Find where the given text appears and provide that cell's center as [x, y] coordinate. 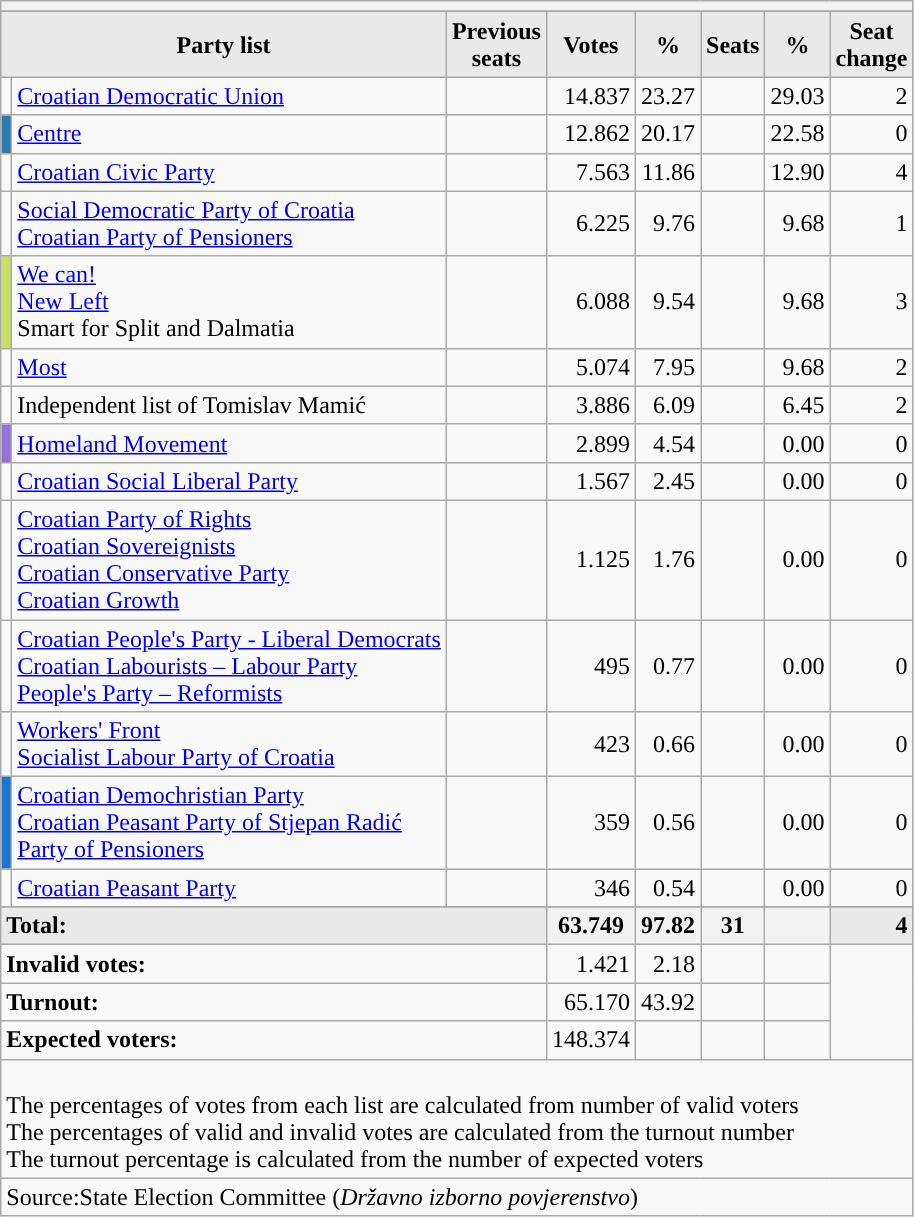
423 [590, 744]
Previousseats [496, 44]
2.899 [590, 443]
6.088 [590, 302]
0.77 [668, 666]
Croatian People's Party - Liberal DemocratsCroatian Labourists – Labour PartyPeople's Party – Reformists [230, 666]
Croatian Social Liberal Party [230, 481]
9.54 [668, 302]
Turnout: [274, 1002]
1.76 [668, 560]
Seats [732, 44]
Croatian Demochristian Party Croatian Peasant Party of Stjepan RadićParty of Pensioners [230, 823]
0.66 [668, 744]
2.45 [668, 481]
Most [230, 367]
1.567 [590, 481]
12.90 [798, 172]
9.76 [668, 224]
Expected voters: [274, 1040]
65.170 [590, 1002]
Independent list of Tomislav Mamić [230, 405]
6.45 [798, 405]
Source:State Election Committee (Državno izborno povjerenstvo) [457, 1197]
29.03 [798, 96]
3.886 [590, 405]
Croatian Civic Party [230, 172]
Invalid votes: [274, 964]
20.17 [668, 134]
148.374 [590, 1040]
Croatian Party of RightsCroatian SovereignistsCroatian Conservative PartyCroatian Growth [230, 560]
1.125 [590, 560]
31 [732, 926]
97.82 [668, 926]
7.95 [668, 367]
Croatian Peasant Party [230, 888]
12.862 [590, 134]
6.225 [590, 224]
4.54 [668, 443]
23.27 [668, 96]
11.86 [668, 172]
Total: [274, 926]
Croatian Democratic Union [230, 96]
1.421 [590, 964]
5.074 [590, 367]
Party list [224, 44]
63.749 [590, 926]
Workers' FrontSocialist Labour Party of Croatia [230, 744]
22.58 [798, 134]
0.56 [668, 823]
2.18 [668, 964]
Homeland Movement [230, 443]
0.54 [668, 888]
359 [590, 823]
1 [872, 224]
346 [590, 888]
7.563 [590, 172]
6.09 [668, 405]
43.92 [668, 1002]
We can!New Left Smart for Split and Dalmatia [230, 302]
Votes [590, 44]
14.837 [590, 96]
Social Democratic Party of Croatia Croatian Party of Pensioners [230, 224]
Seatchange [872, 44]
495 [590, 666]
Centre [230, 134]
3 [872, 302]
